Return the [X, Y] coordinate for the center point of the cell that contains the specified text.  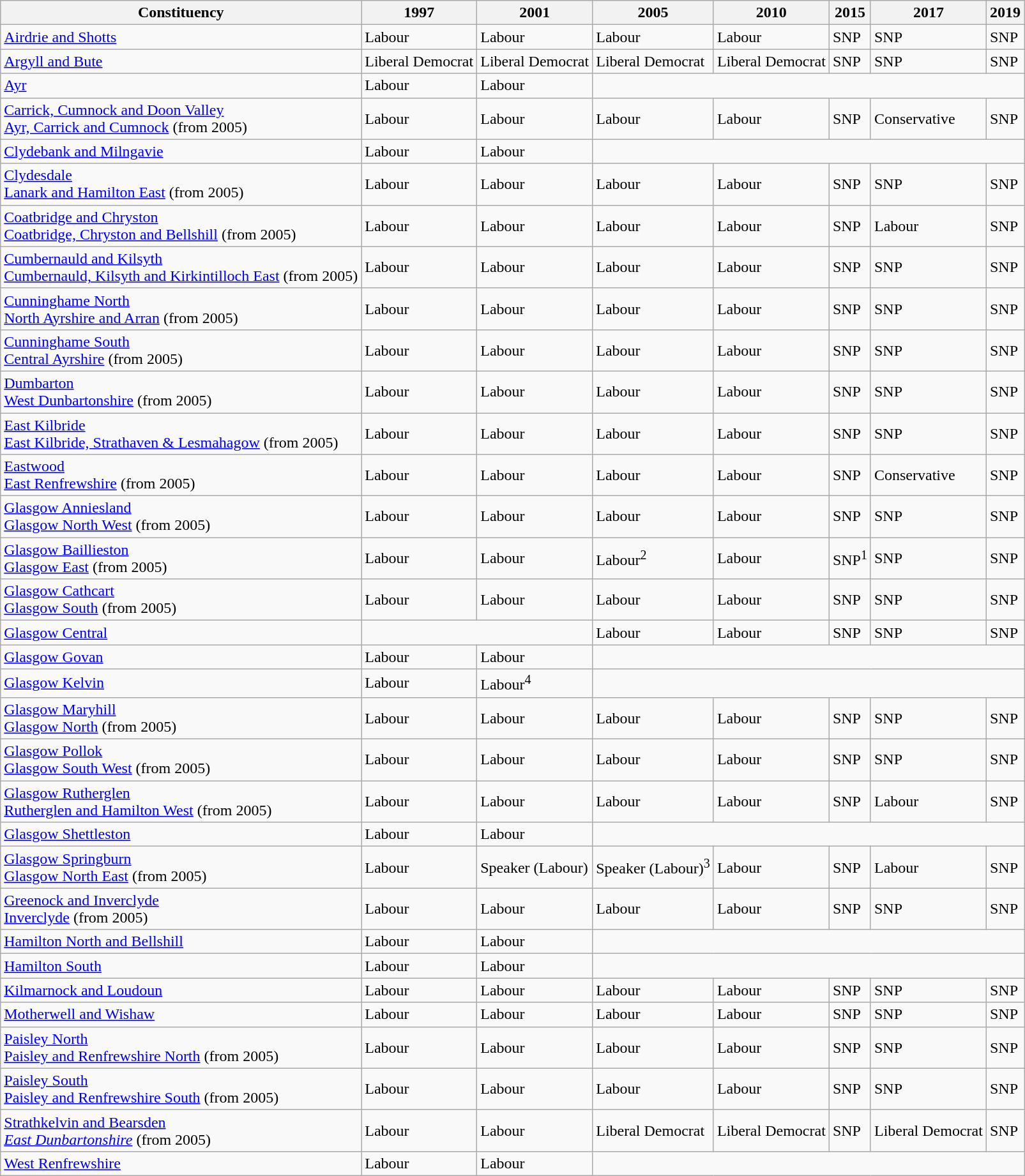
Airdrie and Shotts [181, 37]
SNP1 [849, 558]
1997 [419, 13]
Glasgow Kelvin [181, 683]
2015 [849, 13]
Paisley NorthPaisley and Renfrewshire North (from 2005) [181, 1047]
Labour4 [535, 683]
Speaker (Labour)3 [653, 867]
ClydesdaleLanark and Hamilton East (from 2005) [181, 184]
Glasgow Govan [181, 657]
Glasgow Shettleston [181, 834]
East KilbrideEast Kilbride, Strathaven & Lesmahagow (from 2005) [181, 433]
Ayr [181, 86]
Motherwell and Wishaw [181, 1014]
2019 [1005, 13]
Coatbridge and ChrystonCoatbridge, Chryston and Bellshill (from 2005) [181, 226]
West Renfrewshire [181, 1163]
Glasgow AnnieslandGlasgow North West (from 2005) [181, 517]
Greenock and InverclydeInverclyde (from 2005) [181, 909]
Glasgow BailliestonGlasgow East (from 2005) [181, 558]
Constituency [181, 13]
Cumbernauld and KilsythCumbernauld, Kilsyth and Kirkintilloch East (from 2005) [181, 267]
Glasgow MaryhillGlasgow North (from 2005) [181, 718]
Hamilton North and Bellshill [181, 942]
Kilmarnock and Loudoun [181, 990]
Glasgow PollokGlasgow South West (from 2005) [181, 760]
Cunninghame NorthNorth Ayrshire and Arran (from 2005) [181, 309]
2005 [653, 13]
Glasgow Central [181, 633]
2010 [771, 13]
2017 [929, 13]
Speaker (Labour) [535, 867]
EastwoodEast Renfrewshire (from 2005) [181, 475]
Glasgow RutherglenRutherglen and Hamilton West (from 2005) [181, 802]
Paisley SouthPaisley and Renfrewshire South (from 2005) [181, 1089]
Labour2 [653, 558]
Glasgow SpringburnGlasgow North East (from 2005) [181, 867]
Clydebank and Milngavie [181, 151]
Strathkelvin and BearsdenEast Dunbartonshire (from 2005) [181, 1130]
Glasgow CathcartGlasgow South (from 2005) [181, 600]
Cunninghame SouthCentral Ayrshire (from 2005) [181, 350]
Argyll and Bute [181, 61]
2001 [535, 13]
Carrick, Cumnock and Doon ValleyAyr, Carrick and Cumnock (from 2005) [181, 119]
DumbartonWest Dunbartonshire (from 2005) [181, 392]
Hamilton South [181, 966]
